Provide the [x, y] coordinate of the cell's center where the given text is located.  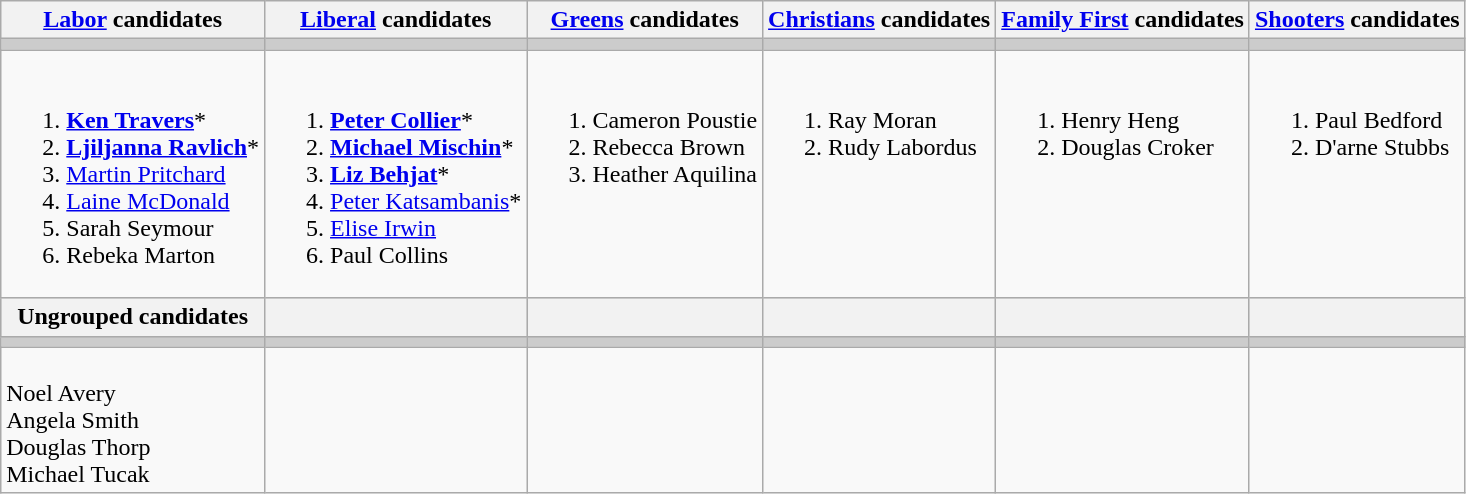
Ungrouped candidates [133, 317]
Peter Collier*Michael Mischin*Liz Behjat*Peter Katsambanis*Elise IrwinPaul Collins [396, 174]
Liberal candidates [396, 20]
Paul BedfordD'arne Stubbs [1357, 174]
Labor candidates [133, 20]
Shooters candidates [1357, 20]
Greens candidates [645, 20]
Ken Travers*Ljiljanna Ravlich*Martin PritchardLaine McDonaldSarah SeymourRebeka Marton [133, 174]
Henry HengDouglas Croker [1123, 174]
Cameron PoustieRebecca BrownHeather Aquilina [645, 174]
Family First candidates [1123, 20]
Noel Avery Angela Smith Douglas Thorp Michael Tucak [133, 420]
Ray MoranRudy Labordus [880, 174]
Christians candidates [880, 20]
